From the cell containing the given text, extract its center point as (x, y) coordinate. 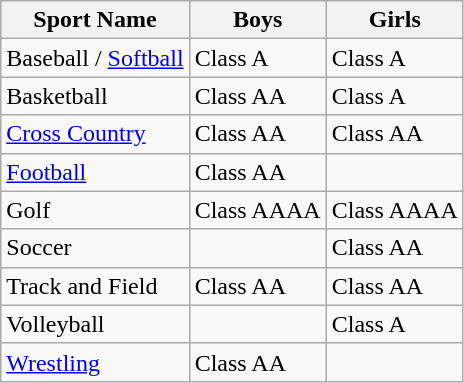
Baseball / Softball (95, 58)
Basketball (95, 96)
Soccer (95, 248)
Golf (95, 210)
Track and Field (95, 286)
Football (95, 172)
Volleyball (95, 324)
Wrestling (95, 362)
Sport Name (95, 20)
Boys (258, 20)
Girls (394, 20)
Cross Country (95, 134)
